Pinpoint the cell where the given text exists, returning its (x, y) midpoint coordinate. 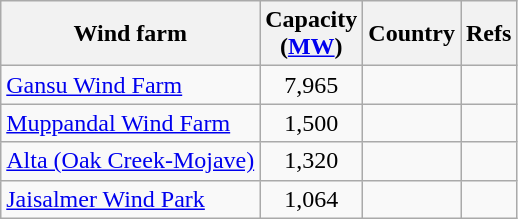
1,500 (312, 123)
1,320 (312, 161)
Muppandal Wind Farm (130, 123)
Refs (488, 34)
Country (412, 34)
Gansu Wind Farm (130, 85)
Capacity(MW) (312, 34)
Wind farm (130, 34)
7,965 (312, 85)
Jaisalmer Wind Park (130, 199)
Alta (Oak Creek-Mojave) (130, 161)
1,064 (312, 199)
